From the cell containing the given text, extract its center point as (x, y) coordinate. 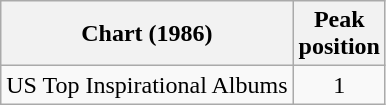
1 (339, 85)
US Top Inspirational Albums (147, 85)
Chart (1986) (147, 34)
Peakposition (339, 34)
